Extract the (x, y) coordinate from the center of the cell holding the provided text.  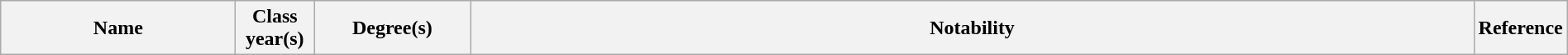
Name (118, 28)
Reference (1520, 28)
Degree(s) (392, 28)
Class year(s) (275, 28)
Notability (973, 28)
